Pinpoint the cell where the given text exists, returning its (x, y) midpoint coordinate. 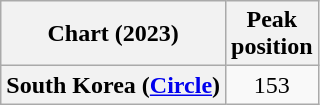
Chart (2023) (114, 34)
South Korea (Circle) (114, 85)
153 (272, 85)
Peakposition (272, 34)
